Capture the cell that displays the provided text and extract its (x, y) central coordinate. 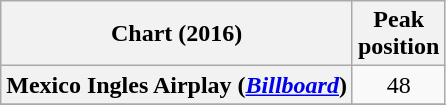
Mexico Ingles Airplay (Billboard) (177, 85)
Chart (2016) (177, 34)
Peakposition (398, 34)
48 (398, 85)
